Capture the cell that displays the provided text and extract its (x, y) central coordinate. 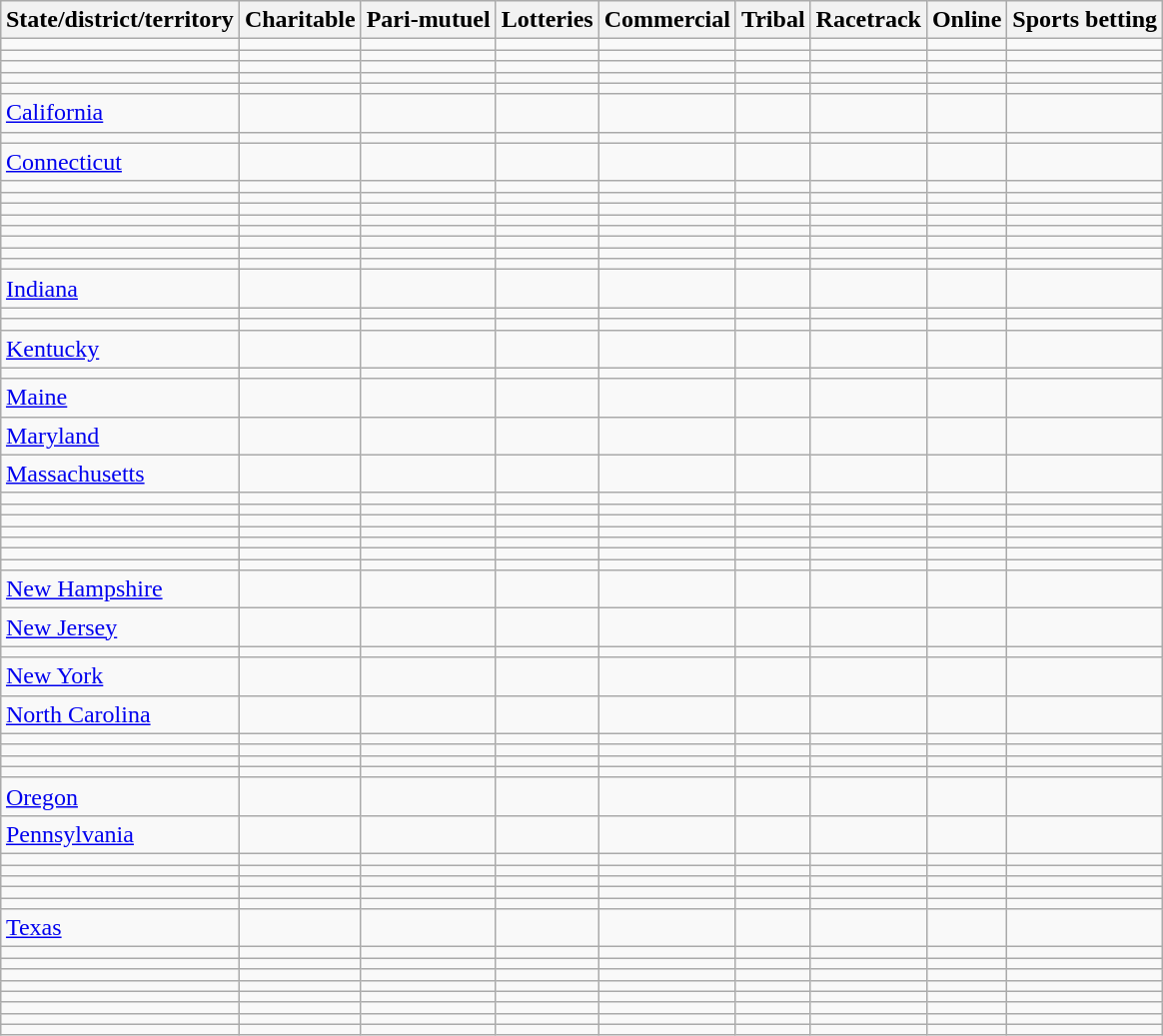
Sports betting (1085, 20)
New York (120, 676)
New Jersey (120, 627)
Texas (120, 928)
Maryland (120, 436)
Kentucky (120, 349)
Racetrack (868, 20)
Connecticut (120, 162)
Charitable (300, 20)
Pari-mutuel (428, 20)
California (120, 113)
North Carolina (120, 714)
Commercial (667, 20)
Tribal (773, 20)
Massachusetts (120, 474)
Lotteries (548, 20)
Oregon (120, 796)
Maine (120, 398)
State/district/territory (120, 20)
New Hampshire (120, 589)
Pennsylvania (120, 834)
Online (966, 20)
Indiana (120, 289)
